For the text-containing cell, return its midpoint in [X, Y] coordinate format. 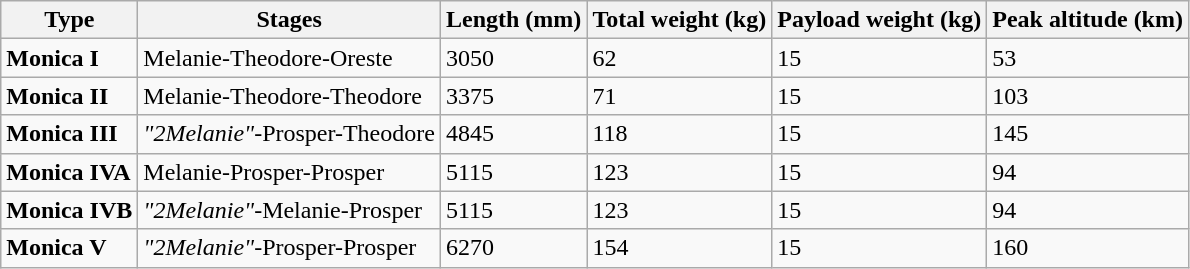
62 [680, 58]
Total weight (kg) [680, 20]
118 [680, 134]
"2Melanie"-Prosper-Prosper [290, 248]
Peak altitude (km) [1088, 20]
103 [1088, 96]
Stages [290, 20]
154 [680, 248]
Melanie-Theodore-Oreste [290, 58]
3050 [513, 58]
"2Melanie"-Melanie-Prosper [290, 210]
53 [1088, 58]
Payload weight (kg) [880, 20]
Monica I [70, 58]
Monica II [70, 96]
71 [680, 96]
6270 [513, 248]
160 [1088, 248]
Type [70, 20]
145 [1088, 134]
4845 [513, 134]
Melanie-Prosper-Prosper [290, 172]
Length (mm) [513, 20]
Monica III [70, 134]
Monica IVA [70, 172]
Melanie-Theodore-Theodore [290, 96]
3375 [513, 96]
Monica IVB [70, 210]
"2Melanie"-Prosper-Theodore [290, 134]
Monica V [70, 248]
